For the text-containing cell, return its midpoint in (X, Y) coordinate format. 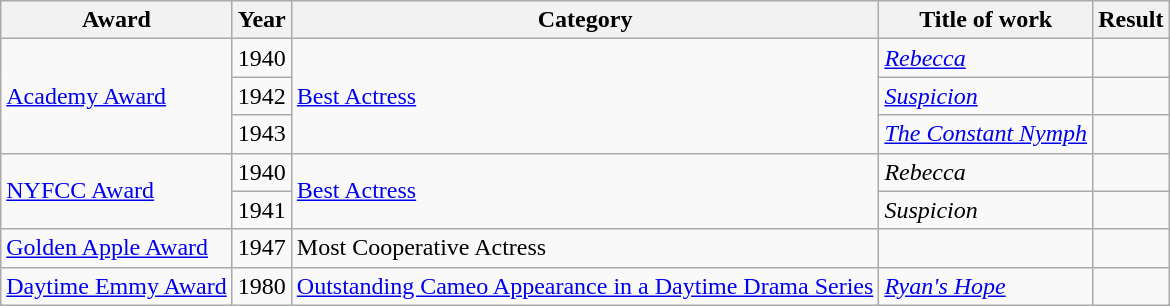
Category (585, 20)
Award (116, 20)
Outstanding Cameo Appearance in a Daytime Drama Series (585, 286)
Academy Award (116, 96)
1941 (262, 210)
NYFCC Award (116, 191)
Golden Apple Award (116, 248)
Year (262, 20)
Title of work (986, 20)
Daytime Emmy Award (116, 286)
Ryan's Hope (986, 286)
1980 (262, 286)
The Constant Nymph (986, 134)
Most Cooperative Actress (585, 248)
Result (1131, 20)
1947 (262, 248)
1942 (262, 96)
1943 (262, 134)
